Return the [X, Y] coordinate for the center point of the cell that contains the specified text.  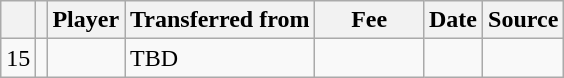
Fee [370, 20]
Player [86, 20]
Source [524, 20]
Date [452, 20]
15 [18, 58]
TBD [220, 58]
Transferred from [220, 20]
